Return (x, y) of the center of cell containing provided text 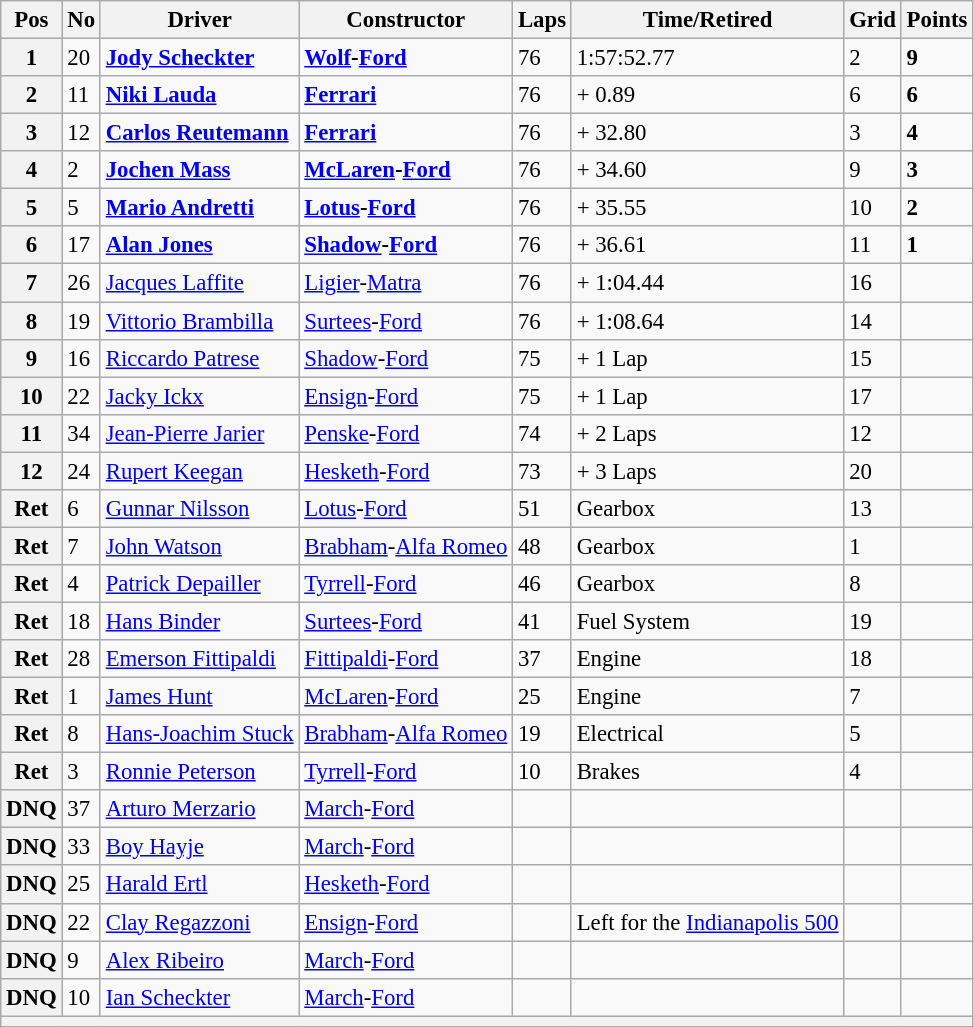
Hans-Joachim Stuck (200, 734)
Jacky Ickx (200, 396)
Electrical (708, 734)
14 (872, 321)
Pos (32, 20)
Vittorio Brambilla (200, 321)
+ 35.55 (708, 208)
+ 1:04.44 (708, 283)
13 (872, 509)
Laps (542, 20)
1:57:52.77 (708, 58)
Driver (200, 20)
73 (542, 471)
51 (542, 509)
74 (542, 433)
Emerson Fittipaldi (200, 659)
Riccardo Patrese (200, 358)
Grid (872, 20)
Rupert Keegan (200, 471)
Niki Lauda (200, 95)
Harald Ertl (200, 885)
Left for the Indianapolis 500 (708, 922)
28 (81, 659)
33 (81, 847)
Ian Scheckter (200, 997)
John Watson (200, 546)
15 (872, 358)
Jody Scheckter (200, 58)
Arturo Merzario (200, 809)
No (81, 20)
Alan Jones (200, 245)
Jacques Laffite (200, 283)
+ 32.80 (708, 133)
Jochen Mass (200, 170)
Wolf-Ford (406, 58)
Constructor (406, 20)
Fuel System (708, 621)
Ligier-Matra (406, 283)
Mario Andretti (200, 208)
48 (542, 546)
41 (542, 621)
26 (81, 283)
46 (542, 584)
+ 3 Laps (708, 471)
Ronnie Peterson (200, 772)
+ 2 Laps (708, 433)
Time/Retired (708, 20)
James Hunt (200, 697)
Hans Binder (200, 621)
Patrick Depailler (200, 584)
Boy Hayje (200, 847)
+ 34.60 (708, 170)
Carlos Reutemann (200, 133)
Gunnar Nilsson (200, 509)
Fittipaldi-Ford (406, 659)
24 (81, 471)
Penske-Ford (406, 433)
+ 0.89 (708, 95)
Brakes (708, 772)
Jean-Pierre Jarier (200, 433)
Clay Regazzoni (200, 922)
+ 1:08.64 (708, 321)
34 (81, 433)
+ 36.61 (708, 245)
Points (936, 20)
Alex Ribeiro (200, 960)
